Capture the cell that displays the provided text and extract its (X, Y) central coordinate. 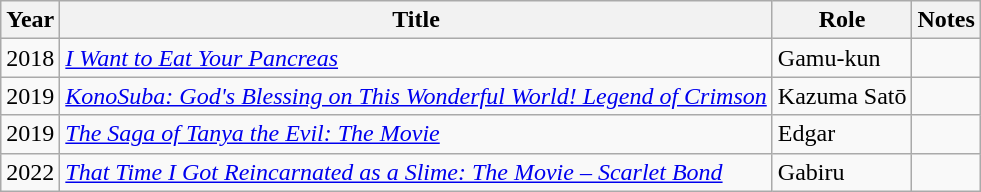
Gabiru (842, 172)
Kazuma Satō (842, 96)
KonoSuba: God's Blessing on This Wonderful World! Legend of Crimson (416, 96)
Title (416, 20)
Gamu-kun (842, 58)
2018 (30, 58)
Year (30, 20)
I Want to Eat Your Pancreas (416, 58)
Edgar (842, 134)
That Time I Got Reincarnated as a Slime: The Movie – Scarlet Bond (416, 172)
The Saga of Tanya the Evil: The Movie (416, 134)
Notes (946, 20)
Role (842, 20)
2022 (30, 172)
